Search for the cell housing the specified text and yield its (X, Y) center coordinate. 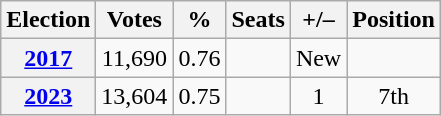
2023 (48, 96)
7th (394, 96)
Election (48, 20)
Position (394, 20)
Votes (134, 20)
Seats (258, 20)
+/– (318, 20)
1 (318, 96)
New (318, 58)
13,604 (134, 96)
11,690 (134, 58)
2017 (48, 58)
% (200, 20)
0.76 (200, 58)
0.75 (200, 96)
